Search for the cell housing the specified text and yield its [X, Y] center coordinate. 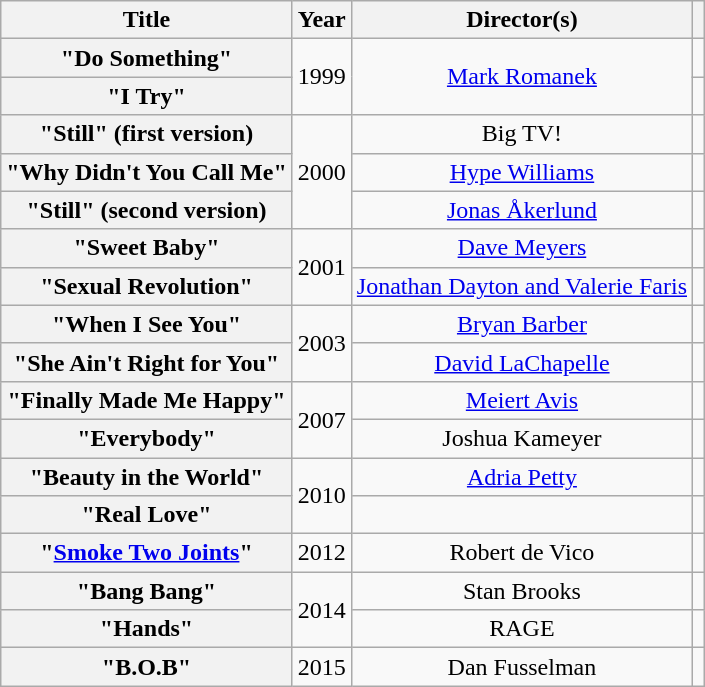
"I Try" [147, 96]
2010 [322, 496]
"When I See You" [147, 324]
Jonas Åkerlund [522, 210]
"Still" (second version) [147, 210]
"Everybody" [147, 438]
Adria Petty [522, 477]
Director(s) [522, 20]
2001 [322, 267]
Bryan Barber [522, 324]
Dave Meyers [522, 248]
2003 [322, 343]
2012 [322, 553]
Stan Brooks [522, 591]
"Do Something" [147, 58]
"Why Didn't You Call Me" [147, 172]
Mark Romanek [522, 77]
"She Ain't Right for You" [147, 362]
"Sweet Baby" [147, 248]
2007 [322, 419]
Robert de Vico [522, 553]
Year [322, 20]
"Sexual Revolution" [147, 286]
"Beauty in the World" [147, 477]
2014 [322, 610]
Title [147, 20]
"Bang Bang" [147, 591]
2015 [322, 667]
Dan Fusselman [522, 667]
"Still" (first version) [147, 134]
David LaChapelle [522, 362]
"Real Love" [147, 515]
Big TV! [522, 134]
Meiert Avis [522, 400]
"Smoke Two Joints" [147, 553]
"Hands" [147, 629]
RAGE [522, 629]
1999 [322, 77]
Hype Williams [522, 172]
2000 [322, 172]
"Finally Made Me Happy" [147, 400]
Joshua Kameyer [522, 438]
Jonathan Dayton and Valerie Faris [522, 286]
"B.O.B" [147, 667]
